Extract the (X, Y) coordinate from the center of the cell holding the provided text.  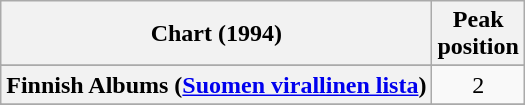
2 (478, 85)
Finnish Albums (Suomen virallinen lista) (216, 85)
Peakposition (478, 34)
Chart (1994) (216, 34)
